Determine the [x, y] coordinate at the center of the cell enclosing the given text.  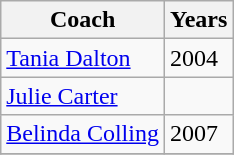
Tania Dalton [83, 58]
Belinda Colling [83, 134]
Years [198, 20]
Coach [83, 20]
2007 [198, 134]
2004 [198, 58]
Julie Carter [83, 96]
